Return [X, Y] of the center of cell containing provided text 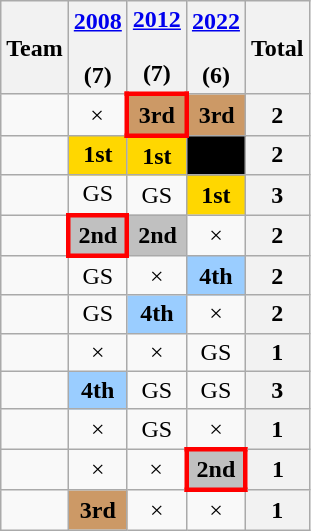
2012 (7) [156, 48]
Total [277, 48]
2008 (7) [98, 48]
Team [35, 48]
2022 (6) [216, 48]
